Pinpoint the cell where the given text exists, returning its (X, Y) midpoint coordinate. 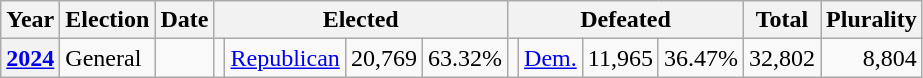
11,965 (620, 58)
Plurality (872, 20)
32,802 (782, 58)
63.32% (464, 58)
General (108, 58)
Year (30, 20)
Republican (285, 58)
Defeated (625, 20)
8,804 (872, 58)
Dem. (551, 58)
Total (782, 20)
2024 (30, 58)
36.47% (700, 58)
20,769 (384, 58)
Date (184, 20)
Election (108, 20)
Elected (361, 20)
